Scan for the cell matching the given text and deliver its [X, Y] coordinate at center. 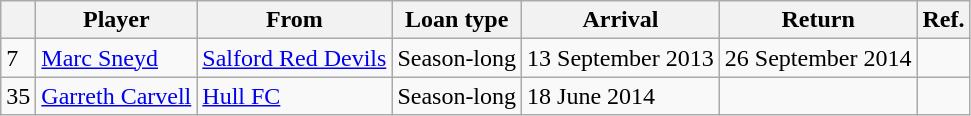
26 September 2014 [818, 58]
Marc Sneyd [116, 58]
7 [18, 58]
Loan type [457, 20]
Ref. [944, 20]
18 June 2014 [621, 96]
Salford Red Devils [294, 58]
Return [818, 20]
35 [18, 96]
Garreth Carvell [116, 96]
Hull FC [294, 96]
From [294, 20]
Player [116, 20]
Arrival [621, 20]
13 September 2013 [621, 58]
